Detect which cell encompasses the target text, then output its (X, Y) center coordinate. 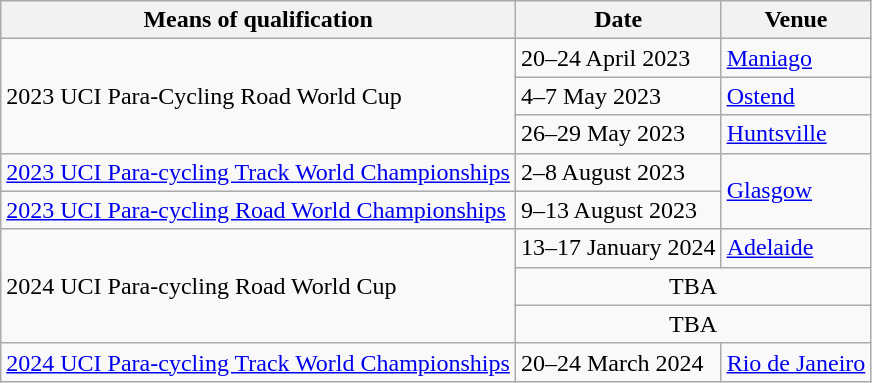
2023 UCI Para-cycling Track World Championships (258, 172)
2023 UCI Para-Cycling Road World Cup (258, 96)
Maniago (796, 58)
4–7 May 2023 (618, 96)
2024 UCI Para-cycling Road World Cup (258, 286)
Rio de Janeiro (796, 362)
2023 UCI Para-cycling Road World Championships (258, 210)
9–13 August 2023 (618, 210)
Glasgow (796, 191)
20–24 April 2023 (618, 58)
13–17 January 2024 (618, 248)
Ostend (796, 96)
Venue (796, 20)
Date (618, 20)
2024 UCI Para-cycling Track World Championships (258, 362)
2–8 August 2023 (618, 172)
Means of qualification (258, 20)
Huntsville (796, 134)
Adelaide (796, 248)
20–24 March 2024 (618, 362)
26–29 May 2023 (618, 134)
